Pinpoint the cell where the given text exists, returning its [X, Y] midpoint coordinate. 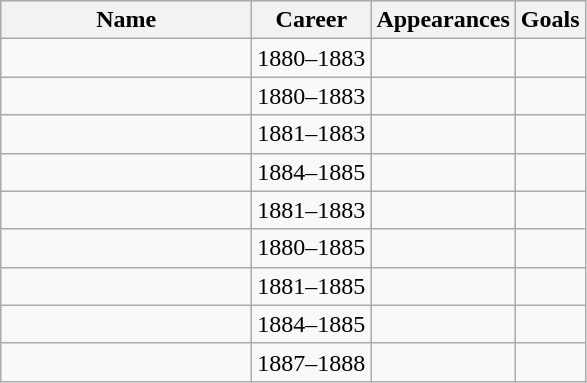
1881–1885 [312, 286]
Goals [550, 20]
1880–1885 [312, 248]
Appearances [443, 20]
Career [312, 20]
1887–1888 [312, 362]
Name [126, 20]
